Output the (X, Y) coordinate of the center of the cell containing the given text.  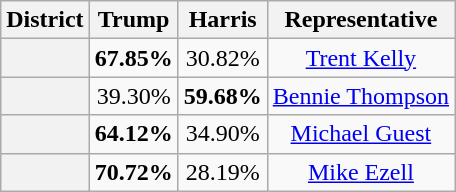
59.68% (222, 96)
Representative (360, 20)
Harris (222, 20)
34.90% (222, 134)
District (45, 20)
Bennie Thompson (360, 96)
Trump (134, 20)
Michael Guest (360, 134)
70.72% (134, 172)
Mike Ezell (360, 172)
67.85% (134, 58)
64.12% (134, 134)
Trent Kelly (360, 58)
28.19% (222, 172)
39.30% (134, 96)
30.82% (222, 58)
